From the cell containing the given text, extract its center point as [X, Y] coordinate. 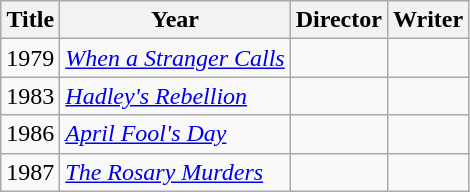
Title [30, 20]
Director [338, 20]
1979 [30, 58]
1987 [30, 172]
The Rosary Murders [175, 172]
Hadley's Rebellion [175, 96]
Year [175, 20]
1986 [30, 134]
When a Stranger Calls [175, 58]
April Fool's Day [175, 134]
Writer [428, 20]
1983 [30, 96]
